Return [X, Y] of the center of cell containing provided text 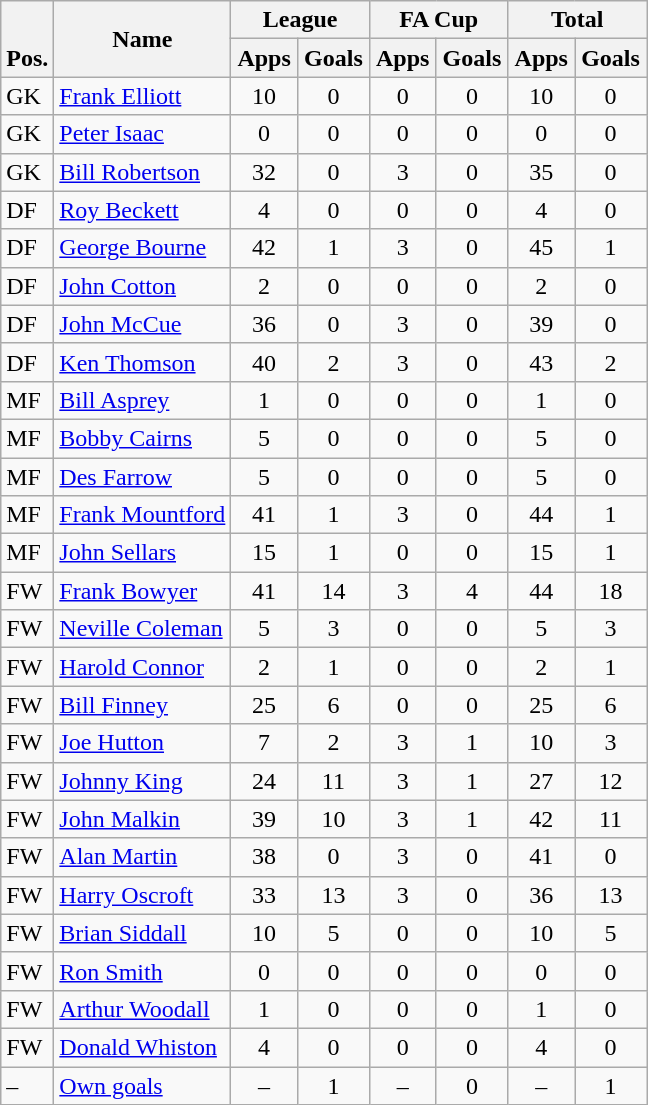
Arthur Woodall [142, 1009]
Name [142, 39]
John McCue [142, 324]
35 [542, 172]
George Bourne [142, 248]
Ken Thomson [142, 362]
Own goals [142, 1085]
Harold Connor [142, 667]
14 [333, 591]
45 [542, 248]
24 [264, 781]
43 [542, 362]
33 [264, 895]
Bobby Cairns [142, 438]
32 [264, 172]
7 [264, 743]
Frank Elliott [142, 96]
John Malkin [142, 819]
Harry Oscroft [142, 895]
FA Cup [438, 20]
Peter Isaac [142, 134]
40 [264, 362]
John Cotton [142, 286]
Ron Smith [142, 971]
Joe Hutton [142, 743]
Neville Coleman [142, 629]
Frank Bowyer [142, 591]
18 [610, 591]
Total [578, 20]
Brian Siddall [142, 933]
Bill Finney [142, 705]
Des Farrow [142, 477]
12 [610, 781]
Bill Asprey [142, 400]
27 [542, 781]
Bill Robertson [142, 172]
Donald Whiston [142, 1047]
38 [264, 857]
John Sellars [142, 553]
Johnny King [142, 781]
Frank Mountford [142, 515]
Roy Beckett [142, 210]
League [300, 20]
Alan Martin [142, 857]
Pos. [28, 39]
